Output the [X, Y] coordinate of the center of the cell containing the given text.  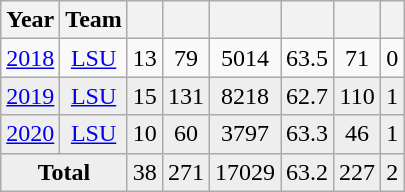
131 [186, 96]
63.2 [308, 172]
71 [358, 58]
0 [392, 58]
2 [392, 172]
62.7 [308, 96]
5014 [244, 58]
2020 [30, 134]
46 [358, 134]
Team [94, 20]
10 [144, 134]
15 [144, 96]
227 [358, 172]
Total [64, 172]
79 [186, 58]
3797 [244, 134]
Year [30, 20]
63.3 [308, 134]
13 [144, 58]
63.5 [308, 58]
110 [358, 96]
271 [186, 172]
2019 [30, 96]
38 [144, 172]
17029 [244, 172]
8218 [244, 96]
60 [186, 134]
2018 [30, 58]
